Capture the cell that displays the provided text and extract its [x, y] central coordinate. 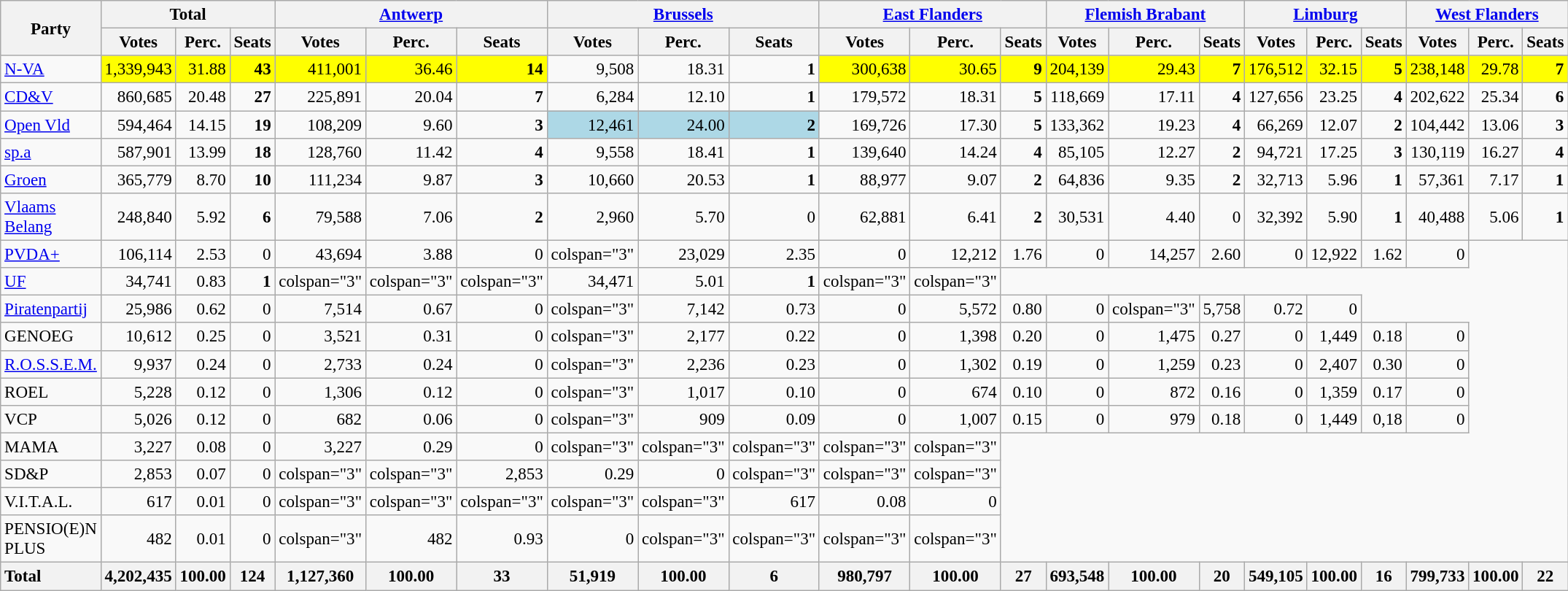
Party [51, 28]
133,362 [1077, 125]
0.22 [774, 337]
5,228 [139, 392]
43 [252, 69]
24.00 [683, 125]
sp.a [51, 152]
225,891 [320, 97]
204,139 [1077, 69]
594,464 [139, 125]
0.16 [1222, 392]
1,007 [955, 420]
18.41 [683, 152]
17.25 [1334, 152]
GENOEG [51, 337]
202,622 [1437, 97]
1,475 [1154, 337]
9.07 [955, 179]
5,758 [1222, 309]
43,694 [320, 255]
0.06 [411, 420]
1,017 [683, 392]
20.04 [411, 97]
31.88 [203, 69]
14,257 [1154, 255]
17.30 [955, 125]
18 [252, 152]
0.30 [1383, 364]
1.62 [1383, 255]
5.96 [1334, 179]
MAMA [51, 447]
1,359 [1334, 392]
R.O.S.S.E.M. [51, 364]
2.35 [774, 255]
Antwerp [411, 15]
0.27 [1222, 337]
799,733 [1437, 576]
Brussels [683, 15]
0.62 [203, 309]
1,306 [320, 392]
549,105 [1276, 576]
62,881 [864, 217]
13.99 [203, 152]
909 [683, 420]
9.35 [1154, 179]
PVDA+ [51, 255]
111,234 [320, 179]
25.34 [1496, 97]
0.15 [1023, 420]
4.40 [1154, 217]
411,001 [320, 69]
0.19 [1023, 364]
20.53 [683, 179]
118,669 [1077, 97]
ROEL [51, 392]
Flemish Brabant [1145, 15]
0.72 [1276, 309]
85,105 [1077, 152]
19 [252, 125]
979 [1154, 420]
Limburg [1326, 15]
0.73 [774, 309]
587,901 [139, 152]
130,119 [1437, 152]
12.10 [683, 97]
12,461 [592, 125]
1,398 [955, 337]
9.87 [411, 179]
0.17 [1383, 392]
94,721 [1276, 152]
5.70 [683, 217]
12.07 [1334, 125]
0.25 [203, 337]
169,726 [864, 125]
32,713 [1276, 179]
32.15 [1334, 69]
16 [1383, 576]
2,177 [683, 337]
57,361 [1437, 179]
25,986 [139, 309]
365,779 [139, 179]
1.76 [1023, 255]
6.41 [955, 217]
0.93 [502, 538]
9,558 [592, 152]
128,760 [320, 152]
Vlaams Belang [51, 217]
0.07 [203, 474]
139,640 [864, 152]
36.46 [411, 69]
5.90 [1334, 217]
0.67 [411, 309]
124 [252, 576]
2.53 [203, 255]
N-VA [51, 69]
West Flanders [1487, 15]
248,840 [139, 217]
9.60 [411, 125]
0.80 [1023, 309]
79,588 [320, 217]
19.23 [1154, 125]
872 [1154, 392]
2,733 [320, 364]
127,656 [1276, 97]
9 [1023, 69]
7,142 [683, 309]
12.27 [1154, 152]
7.06 [411, 217]
Groen [51, 179]
10,660 [592, 179]
22 [1545, 576]
693,548 [1077, 576]
88,977 [864, 179]
Piratenpartij [51, 309]
Open Vld [51, 125]
682 [320, 420]
9,508 [592, 69]
2,236 [683, 364]
CD&V [51, 97]
0.31 [411, 337]
238,148 [1437, 69]
300,638 [864, 69]
17.11 [1154, 97]
32,392 [1276, 217]
13.06 [1496, 125]
30,531 [1077, 217]
14.24 [955, 152]
20.48 [203, 97]
33 [502, 576]
64,836 [1077, 179]
East Flanders [932, 15]
2,960 [592, 217]
104,442 [1437, 125]
10,612 [139, 337]
11.42 [411, 152]
14.15 [203, 125]
108,209 [320, 125]
10 [252, 179]
0,18 [1383, 420]
5.06 [1496, 217]
29.43 [1154, 69]
5,026 [139, 420]
860,685 [139, 97]
5,572 [955, 309]
34,471 [592, 282]
1,259 [1154, 364]
5.01 [683, 282]
23,029 [683, 255]
176,512 [1276, 69]
PENSIO(E)N PLUS [51, 538]
VCP [51, 420]
1,339,943 [139, 69]
2.60 [1222, 255]
0.83 [203, 282]
20 [1222, 576]
4,202,435 [139, 576]
6,284 [592, 97]
0.09 [774, 420]
0.20 [1023, 337]
9,937 [139, 364]
14 [502, 69]
23.25 [1334, 97]
3,521 [320, 337]
66,269 [1276, 125]
40,488 [1437, 217]
3.88 [411, 255]
179,572 [864, 97]
1,302 [955, 364]
7,514 [320, 309]
SD&P [51, 474]
2,407 [1334, 364]
8.70 [203, 179]
980,797 [864, 576]
7.17 [1496, 179]
V.I.T.A.L. [51, 502]
UF [51, 282]
12,212 [955, 255]
12,922 [1334, 255]
106,114 [139, 255]
674 [955, 392]
34,741 [139, 282]
1,127,360 [320, 576]
30.65 [955, 69]
51,919 [592, 576]
5.92 [203, 217]
29.78 [1496, 69]
16.27 [1496, 152]
